Extract the [X, Y] coordinate from the center of the cell holding the provided text.  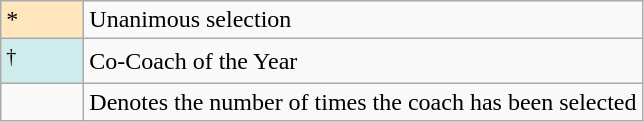
Unanimous selection [363, 20]
Co-Coach of the Year [363, 62]
* [42, 20]
Denotes the number of times the coach has been selected [363, 102]
† [42, 62]
